Return (X, Y) of the center of cell containing provided text 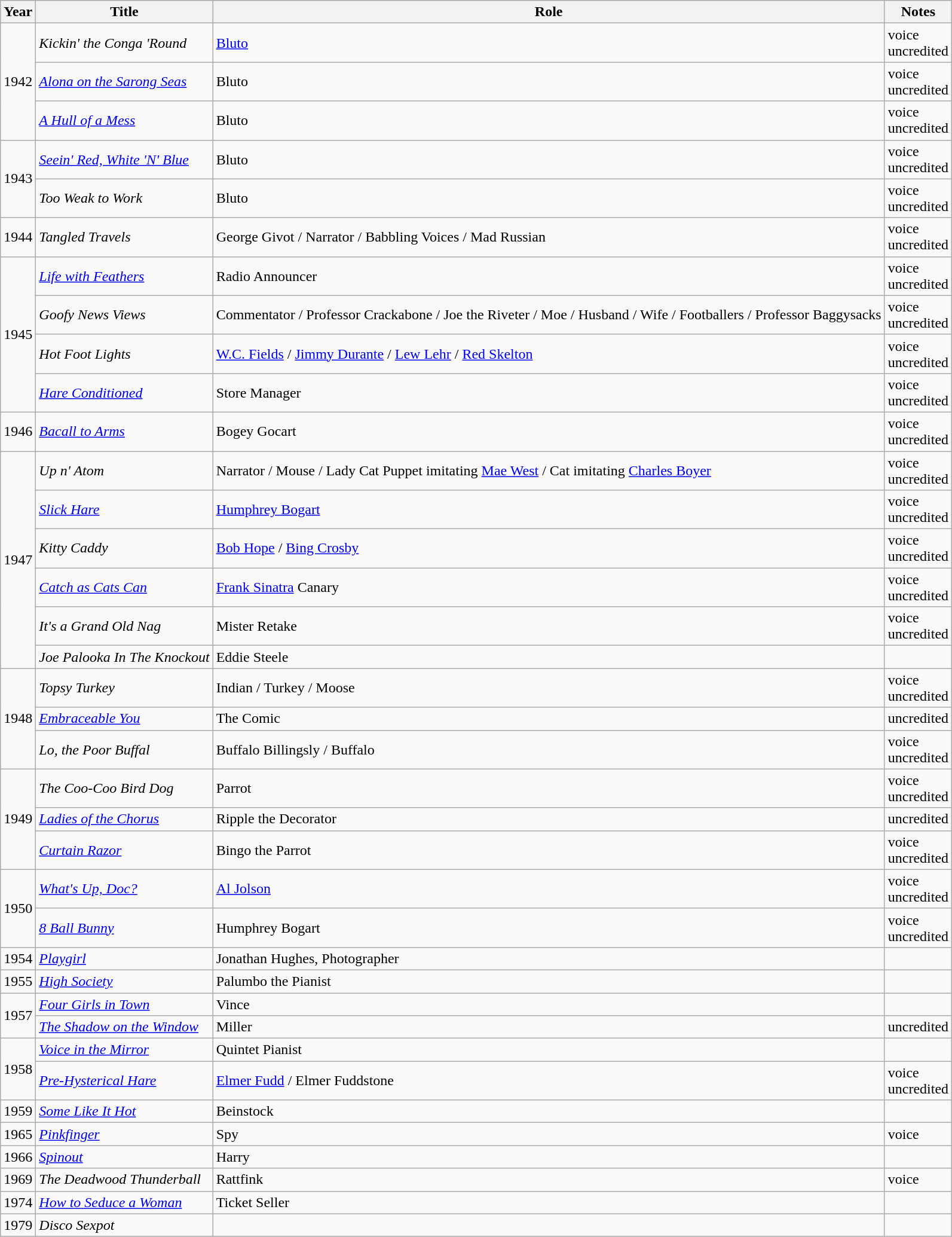
Goofy News Views (124, 314)
1954 (18, 958)
Narrator / Mouse / Lady Cat Puppet imitating Mae West / Cat imitating Charles Boyer (549, 470)
Embraceable You (124, 719)
1946 (18, 432)
Quintet Pianist (549, 1050)
Store Manager (549, 392)
High Society (124, 981)
Frank Sinatra Canary (549, 587)
Up n' Atom (124, 470)
Buffalo Billingsly / Buffalo (549, 750)
1955 (18, 981)
Alona on the Sarong Seas (124, 81)
Beinstock (549, 1111)
Bob Hope / Bing Crosby (549, 549)
1950 (18, 908)
Al Jolson (549, 888)
The Comic (549, 719)
Year (18, 12)
1979 (18, 1225)
Playgirl (124, 958)
Lo, the Poor Buffal (124, 750)
Four Girls in Town (124, 1004)
1966 (18, 1157)
Seein' Red, White 'N' Blue (124, 159)
1944 (18, 237)
Palumbo the Pianist (549, 981)
Pinkfinger (124, 1134)
Hot Foot Lights (124, 354)
W.C. Fields / Jimmy Durante / Lew Lehr / Red Skelton (549, 354)
Kickin' the Conga 'Round (124, 43)
Voice in the Mirror (124, 1050)
Tangled Travels (124, 237)
The Coo-Coo Bird Dog (124, 788)
Spy (549, 1134)
Eddie Steele (549, 657)
Parrot (549, 788)
1957 (18, 1015)
A Hull of a Mess (124, 121)
Role (549, 12)
George Givot / Narrator / Babbling Voices / Mad Russian (549, 237)
Disco Sexpot (124, 1225)
Ripple the Decorator (549, 819)
Bingo the Parrot (549, 850)
Joe Palooka In The Knockout (124, 657)
Too Weak to Work (124, 198)
Harry (549, 1157)
1947 (18, 560)
1943 (18, 179)
1969 (18, 1180)
Ladies of the Chorus (124, 819)
Commentator / Professor Crackabone / Joe the Riveter / Moe / Husband / Wife / Footballers / Professor Baggysacks (549, 314)
1949 (18, 819)
8 Ball Bunny (124, 928)
Curtain Razor (124, 850)
The Shadow on the Window (124, 1027)
Pre-Hysterical Hare (124, 1081)
Kitty Caddy (124, 549)
Mister Retake (549, 627)
Elmer Fudd / Elmer Fuddstone (549, 1081)
Slick Hare (124, 509)
Title (124, 12)
Ticket Seller (549, 1202)
Radio Announcer (549, 276)
Bacall to Arms (124, 432)
Catch as Cats Can (124, 587)
Hare Conditioned (124, 392)
How to Seduce a Woman (124, 1202)
Some Like It Hot (124, 1111)
Spinout (124, 1157)
Topsy Turkey (124, 688)
Indian / Turkey / Moose (549, 688)
Rattfink (549, 1180)
Vince (549, 1004)
Life with Feathers (124, 276)
1945 (18, 334)
Bogey Gocart (549, 432)
1959 (18, 1111)
The Deadwood Thunderball (124, 1180)
Miller (549, 1027)
What's Up, Doc? (124, 888)
1965 (18, 1134)
Notes (918, 12)
1948 (18, 719)
It's a Grand Old Nag (124, 627)
1942 (18, 81)
1974 (18, 1202)
1958 (18, 1069)
Jonathan Hughes, Photographer (549, 958)
